Output the (X, Y) coordinate of the center of the cell containing the given text.  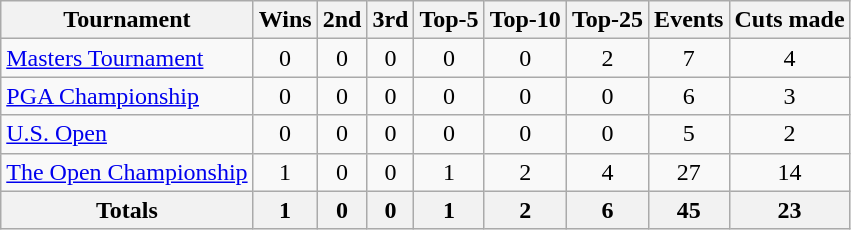
3rd (390, 20)
Top-10 (525, 20)
Wins (285, 20)
2nd (342, 20)
3 (790, 96)
14 (790, 172)
5 (689, 134)
23 (790, 210)
Top-25 (607, 20)
Masters Tournament (127, 58)
7 (689, 58)
PGA Championship (127, 96)
Cuts made (790, 20)
U.S. Open (127, 134)
27 (689, 172)
Totals (127, 210)
Tournament (127, 20)
Top-5 (449, 20)
Events (689, 20)
The Open Championship (127, 172)
45 (689, 210)
